Search for the cell housing the specified text and yield its (X, Y) center coordinate. 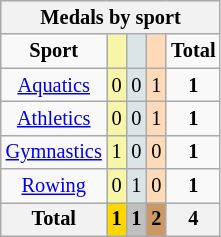
Aquatics (54, 85)
Sport (54, 51)
Rowing (54, 186)
Gymnastics (54, 152)
Athletics (54, 118)
Medals by sport (111, 17)
2 (156, 219)
4 (193, 219)
